Locate the cell with the specified text and output its [x, y] center coordinate. 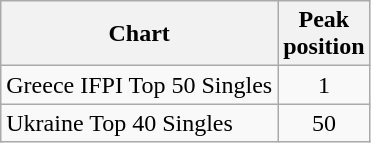
Peakposition [324, 34]
Ukraine Top 40 Singles [140, 123]
Chart [140, 34]
50 [324, 123]
1 [324, 85]
Greece IFPI Top 50 Singles [140, 85]
